Identify which cell holds the provided text, then report its [X, Y] central coordinate. 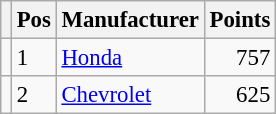
Points [240, 20]
1 [34, 58]
2 [34, 95]
757 [240, 58]
Pos [34, 20]
Honda [130, 58]
625 [240, 95]
Chevrolet [130, 95]
Manufacturer [130, 20]
